From the cell containing the given text, extract its center point as (X, Y) coordinate. 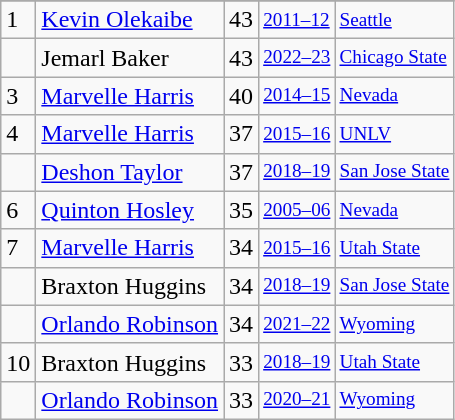
4 (18, 134)
2005–06 (297, 210)
Kevin Olekaibe (130, 20)
40 (242, 96)
2011–12 (297, 20)
2020–21 (297, 400)
10 (18, 362)
Chicago State (394, 58)
1 (18, 20)
2014–15 (297, 96)
7 (18, 248)
UNLV (394, 134)
3 (18, 96)
2022–23 (297, 58)
Seattle (394, 20)
6 (18, 210)
2021–22 (297, 324)
Deshon Taylor (130, 172)
35 (242, 210)
Quinton Hosley (130, 210)
Jemarl Baker (130, 58)
